Scan for the cell matching the given text and deliver its [X, Y] coordinate at center. 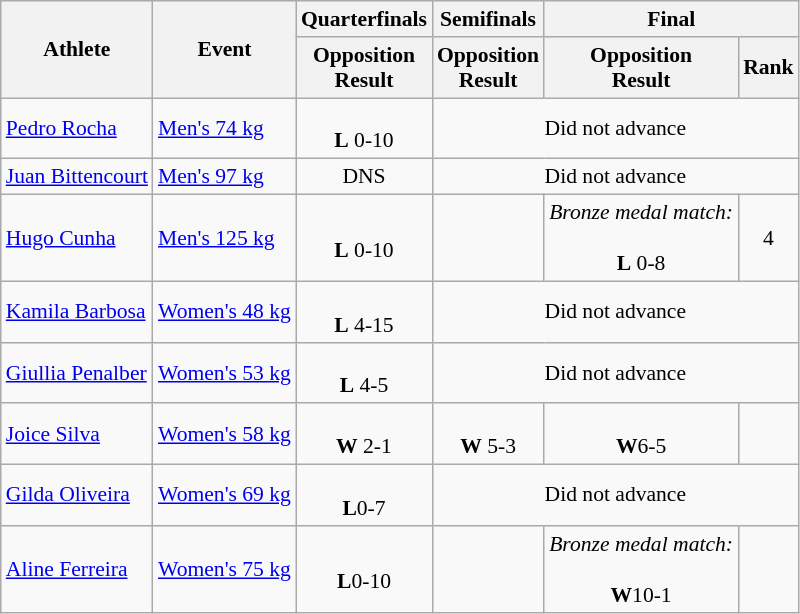
Aline Ferreira [77, 570]
Final [672, 19]
Men's 125 kg [224, 238]
Rank [768, 68]
Gilda Oliveira [77, 496]
Men's 97 kg [224, 177]
Event [224, 50]
Men's 74 kg [224, 128]
Women's 48 kg [224, 312]
DNS [364, 177]
W6-5 [641, 434]
Women's 58 kg [224, 434]
Pedro Rocha [77, 128]
Quarterfinals [364, 19]
L0-7 [364, 496]
Semifinals [488, 19]
L0-10 [364, 570]
L 4-15 [364, 312]
Women's 69 kg [224, 496]
L 4-5 [364, 372]
W 5-3 [488, 434]
Athlete [77, 50]
Giullia Penalber [77, 372]
Bronze medal match: W10-1 [641, 570]
Joice Silva [77, 434]
Bronze medal match: L 0-8 [641, 238]
4 [768, 238]
Juan Bittencourt [77, 177]
Kamila Barbosa [77, 312]
Women's 75 kg [224, 570]
W 2-1 [364, 434]
Women's 53 kg [224, 372]
Hugo Cunha [77, 238]
